Capture the cell that displays the provided text and extract its (X, Y) central coordinate. 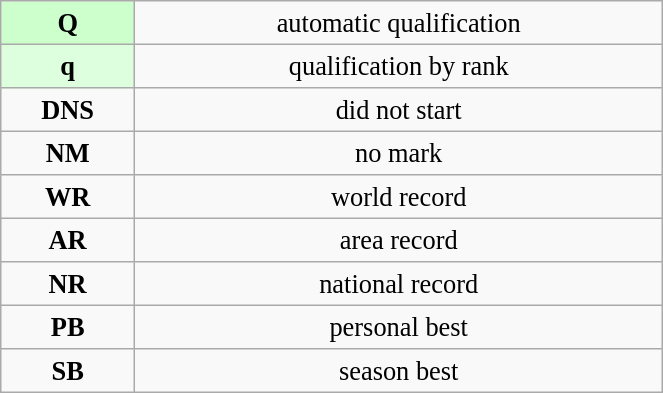
qualification by rank (399, 66)
NM (68, 153)
automatic qualification (399, 22)
SB (68, 371)
did not start (399, 109)
q (68, 66)
Q (68, 22)
NR (68, 284)
PB (68, 327)
WR (68, 197)
area record (399, 240)
DNS (68, 109)
season best (399, 371)
AR (68, 240)
no mark (399, 153)
national record (399, 284)
personal best (399, 327)
world record (399, 197)
